Pinpoint the cell where the given text exists, returning its [X, Y] midpoint coordinate. 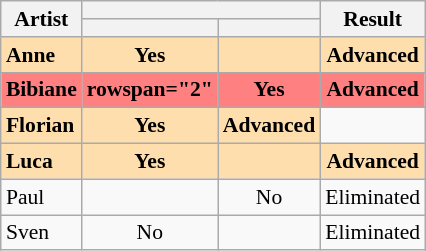
Result [372, 19]
Florian [42, 126]
rowspan="2" [150, 90]
Sven [42, 233]
Bibiane [42, 90]
Paul [42, 197]
Anne [42, 55]
Luca [42, 162]
Artist [42, 19]
